Detect which cell encompasses the target text, then output its (x, y) center coordinate. 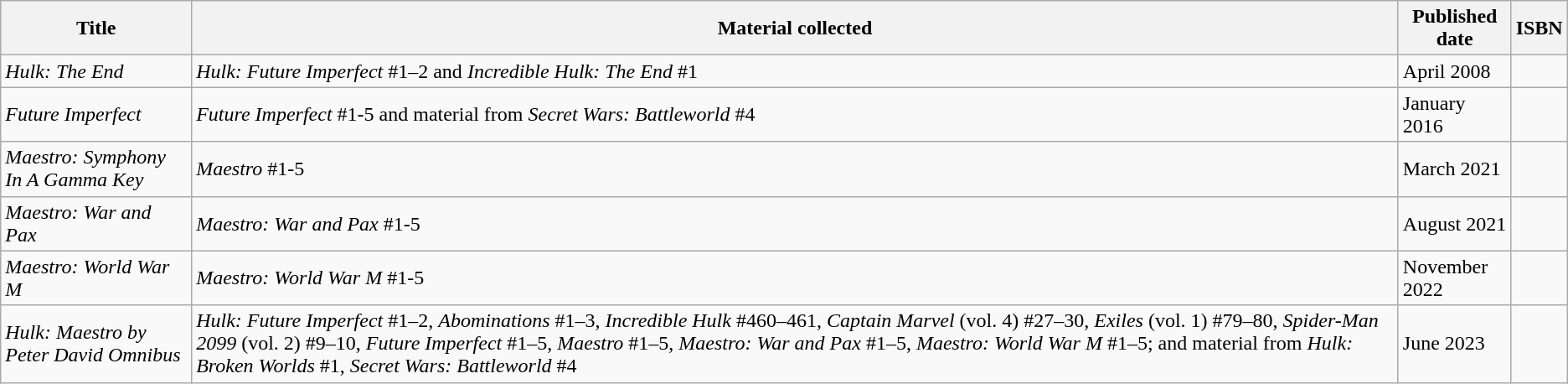
Future Imperfect (96, 114)
August 2021 (1454, 223)
Published date (1454, 29)
Maestro: War and Pax (96, 223)
Hulk: The End (96, 71)
January 2016 (1454, 114)
Material collected (796, 29)
March 2021 (1454, 169)
Maestro: Symphony In A Gamma Key (96, 169)
Maestro: World War M #1-5 (796, 278)
June 2023 (1454, 344)
ISBN (1540, 29)
Hulk: Maestro by Peter David Omnibus (96, 344)
November 2022 (1454, 278)
Hulk: Future Imperfect #1–2 and Incredible Hulk: The End #1 (796, 71)
April 2008 (1454, 71)
Maestro: World War M (96, 278)
Maestro #1-5 (796, 169)
Future Imperfect #1-5 and material from Secret Wars: Battleworld #4 (796, 114)
Maestro: War and Pax #1-5 (796, 223)
Title (96, 29)
